Return the [x, y] coordinate for the center point of the cell that contains the specified text.  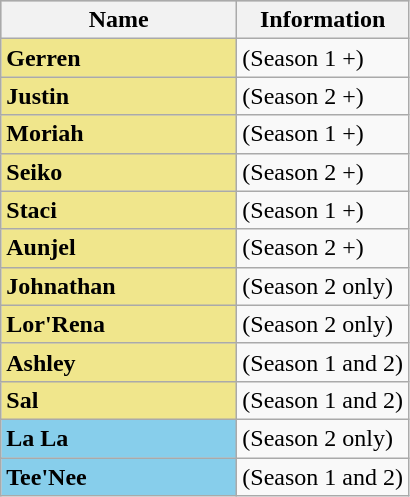
Staci [119, 210]
Name [119, 20]
Johnathan [119, 286]
Lor'Rena [119, 324]
Sal [119, 400]
Seiko [119, 172]
Tee'Nee [119, 477]
Aunjel [119, 248]
Information [323, 20]
Justin [119, 96]
Moriah [119, 134]
Ashley [119, 362]
La La [119, 438]
Gerren [119, 58]
